Detect which cell encompasses the target text, then output its [X, Y] center coordinate. 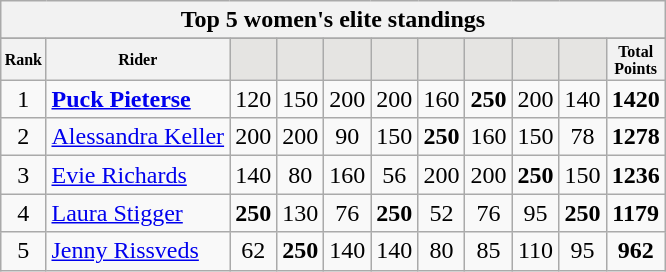
110 [536, 251]
Evie Richards [138, 175]
1278 [636, 137]
Rider [138, 60]
5 [24, 251]
3 [24, 175]
56 [394, 175]
1 [24, 99]
1420 [636, 99]
Top 5 women's elite standings [333, 20]
78 [582, 137]
1236 [636, 175]
85 [488, 251]
90 [348, 137]
Alessandra Keller [138, 137]
Jenny Rissveds [138, 251]
62 [254, 251]
Puck Pieterse [138, 99]
1179 [636, 213]
Laura Stigger [138, 213]
120 [254, 99]
2 [24, 137]
TotalPoints [636, 60]
962 [636, 251]
Rank [24, 60]
52 [442, 213]
130 [300, 213]
4 [24, 213]
